Return (X, Y) of the center of cell containing provided text 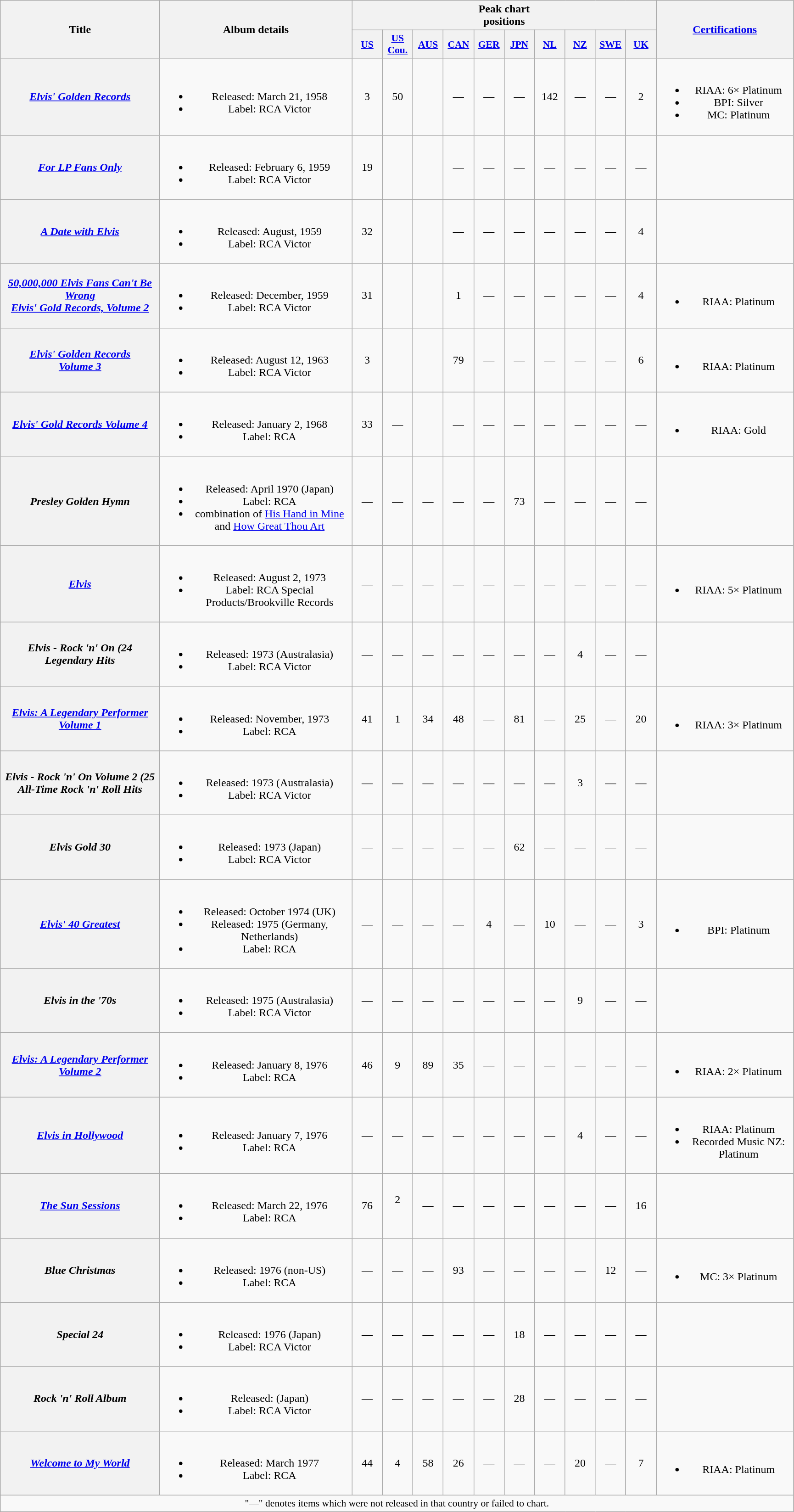
JPN (519, 44)
Released: August 12, 1963Label: RCA Victor (256, 360)
Released: August 2, 1973Label: RCA Special Products/Brookville Records (256, 584)
RIAA: PlatinumRecorded Music NZ: Platinum (725, 1136)
Released: March 1977Label: RCA (256, 1463)
76 (367, 1206)
A Date with Elvis (80, 231)
Released: March 21, 1958Label: RCA Victor (256, 96)
58 (428, 1463)
26 (459, 1463)
Elvis - Rock 'n' On Volume 2 (25 All-Time Rock 'n' Roll Hits (80, 783)
Released: 1973 (Japan)Label: RCA Victor (256, 847)
Elvis - Rock 'n' On (24 Legendary Hits (80, 654)
Elvis Gold 30 (80, 847)
AUS (428, 44)
93 (459, 1270)
MC: 3× Platinum (725, 1270)
Released: January 7, 1976Label: RCA (256, 1136)
Elvis (80, 584)
50 (397, 96)
Released: 1976 (non-US)Label: RCA (256, 1270)
73 (519, 501)
19 (367, 167)
50,000,000 Elvis Fans Can't Be Wrong Elvis' Gold Records, Volume 2 (80, 296)
142 (550, 96)
RIAA: 2× Platinum (725, 1065)
Elvis' Gold Records Volume 4 (80, 424)
RIAA: 3× Platinum (725, 719)
16 (641, 1206)
RIAA: Gold (725, 424)
RIAA: 6× PlatinumBPI: SilverMC: Platinum (725, 96)
Elvis in the '70s (80, 1001)
Released: March 22, 1976Label: RCA (256, 1206)
For LP Fans Only (80, 167)
12 (610, 1270)
Rock 'n' Roll Album (80, 1399)
Special 24 (80, 1334)
89 (428, 1065)
31 (367, 296)
34 (428, 719)
Released: January 2, 1968Label: RCA (256, 424)
48 (459, 719)
Title (80, 29)
Elvis: A Legendary PerformerVolume 1 (80, 719)
GER (489, 44)
Released: (Japan)Label: RCA Victor (256, 1399)
Released: November, 1973Label: RCA (256, 719)
Welcome to My World (80, 1463)
Presley Golden Hymn (80, 501)
Released: 1976 (Japan)Label: RCA Victor (256, 1334)
46 (367, 1065)
Released: October 1974 (UK)Released: 1975 (Germany, Netherlands)Label: RCA (256, 924)
Peak chartpositions (504, 16)
Elvis: A Legendary PerformerVolume 2 (80, 1065)
"—" denotes items which were not released in that country or failed to chart. (397, 1503)
Elvis' Golden Records (80, 96)
18 (519, 1334)
USCou. (397, 44)
NZ (580, 44)
Certifications (725, 29)
Elvis' 40 Greatest (80, 924)
79 (459, 360)
BPI: Platinum (725, 924)
44 (367, 1463)
41 (367, 719)
7 (641, 1463)
25 (580, 719)
The Sun Sessions (80, 1206)
32 (367, 231)
RIAA: 5× Platinum (725, 584)
62 (519, 847)
Elvis' Golden Records Volume 3 (80, 360)
10 (550, 924)
NL (550, 44)
Released: 1975 (Australasia)Label: RCA Victor (256, 1001)
Released: January 8, 1976Label: RCA (256, 1065)
UK (641, 44)
Released: August, 1959Label: RCA Victor (256, 231)
SWE (610, 44)
Album details (256, 29)
Elvis in Hollywood (80, 1136)
81 (519, 719)
6 (641, 360)
Blue Christmas (80, 1270)
Released: April 1970 (Japan)Label: RCAcombination of His Hand in Mine and How Great Thou Art (256, 501)
Released: February 6, 1959Label: RCA Victor (256, 167)
CAN (459, 44)
Released: December, 1959Label: RCA Victor (256, 296)
28 (519, 1399)
US (367, 44)
35 (459, 1065)
33 (367, 424)
